Provide the (X, Y) coordinate of the cell's center where the given text is located.  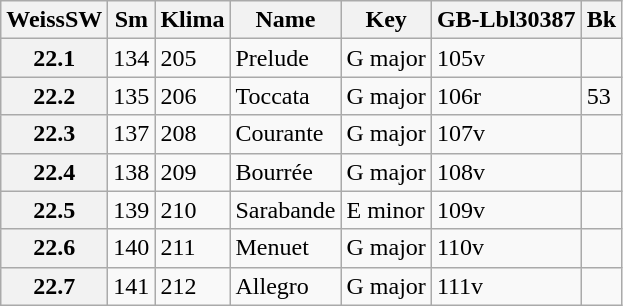
108v (506, 172)
WeissSW (54, 20)
137 (132, 134)
110v (506, 248)
211 (192, 248)
208 (192, 134)
Bk (601, 20)
139 (132, 210)
22.4 (54, 172)
GB-Lbl30387 (506, 20)
Sm (132, 20)
22.7 (54, 286)
22.5 (54, 210)
22.3 (54, 134)
134 (132, 58)
Courante (286, 134)
Allegro (286, 286)
Sarabande (286, 210)
111v (506, 286)
Bourrée (286, 172)
22.2 (54, 96)
Prelude (286, 58)
Key (386, 20)
212 (192, 286)
22.6 (54, 248)
205 (192, 58)
53 (601, 96)
107v (506, 134)
209 (192, 172)
105v (506, 58)
22.1 (54, 58)
140 (132, 248)
Klima (192, 20)
Toccata (286, 96)
138 (132, 172)
109v (506, 210)
Menuet (286, 248)
135 (132, 96)
106r (506, 96)
Name (286, 20)
210 (192, 210)
141 (132, 286)
E minor (386, 210)
206 (192, 96)
